Provide the [X, Y] coordinate of the cell's center where the given text is located.  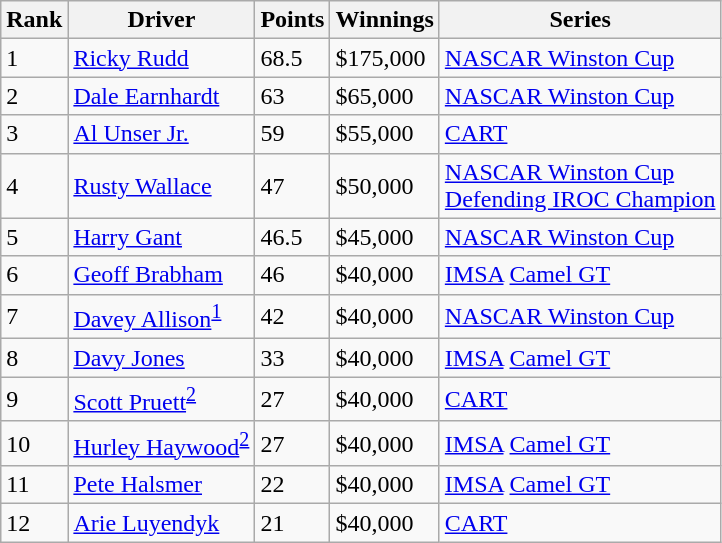
47 [292, 186]
$65,000 [384, 96]
Ricky Rudd [162, 58]
$175,000 [384, 58]
$45,000 [384, 237]
7 [34, 316]
Davey Allison1 [162, 316]
Dale Earnhardt [162, 96]
4 [34, 186]
NASCAR Winston CupDefending IROC Champion [580, 186]
8 [34, 358]
Davy Jones [162, 358]
2 [34, 96]
Geoff Brabham [162, 275]
68.5 [292, 58]
Series [580, 20]
$55,000 [384, 134]
46 [292, 275]
59 [292, 134]
Arie Luyendyk [162, 523]
Pete Halsmer [162, 485]
42 [292, 316]
22 [292, 485]
Al Unser Jr. [162, 134]
3 [34, 134]
10 [34, 444]
Hurley Haywood2 [162, 444]
63 [292, 96]
Scott Pruett2 [162, 400]
Harry Gant [162, 237]
Driver [162, 20]
1 [34, 58]
46.5 [292, 237]
21 [292, 523]
$50,000 [384, 186]
12 [34, 523]
Winnings [384, 20]
Points [292, 20]
33 [292, 358]
5 [34, 237]
6 [34, 275]
Rusty Wallace [162, 186]
9 [34, 400]
Rank [34, 20]
11 [34, 485]
